Scan for the cell matching the given text and deliver its (x, y) coordinate at center. 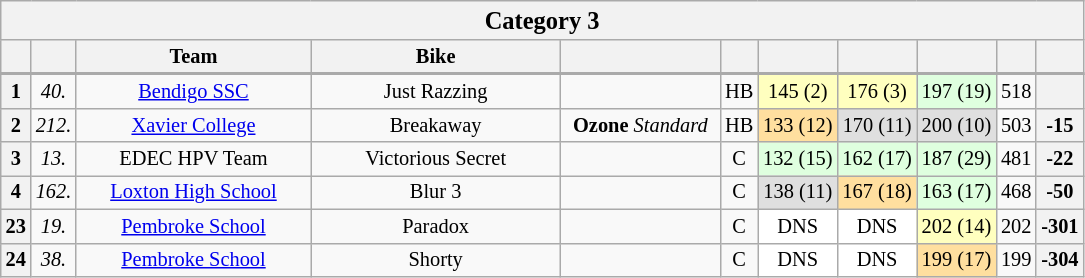
133 (12) (798, 125)
163 (17) (956, 192)
199 (17) (956, 260)
468 (1016, 192)
Xavier College (194, 125)
1 (16, 91)
162 (17) (876, 159)
167 (18) (876, 192)
170 (11) (876, 125)
40. (54, 91)
518 (1016, 91)
202 (14) (956, 226)
Shorty (436, 260)
19. (54, 226)
145 (2) (798, 91)
200 (10) (956, 125)
24 (16, 260)
Breakaway (436, 125)
-301 (1060, 226)
199 (1016, 260)
Blur 3 (436, 192)
-22 (1060, 159)
Just Razzing (436, 91)
503 (1016, 125)
138 (11) (798, 192)
23 (16, 226)
Loxton High School (194, 192)
Ozone Standard (640, 125)
Victorious Secret (436, 159)
Team (194, 57)
197 (19) (956, 91)
EDEC HPV Team (194, 159)
-304 (1060, 260)
162. (54, 192)
4 (16, 192)
212. (54, 125)
3 (16, 159)
202 (1016, 226)
187 (29) (956, 159)
-50 (1060, 192)
13. (54, 159)
Category 3 (542, 20)
176 (3) (876, 91)
Bike (436, 57)
2 (16, 125)
-15 (1060, 125)
132 (15) (798, 159)
Paradox (436, 226)
38. (54, 260)
481 (1016, 159)
Bendigo SSC (194, 91)
